Determine the [x, y] coordinate at the center of the cell enclosing the given text.  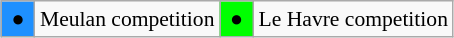
Meulan competition [128, 19]
Le Havre competition [353, 19]
